Find where the given text appears and provide that cell's center as [x, y] coordinate. 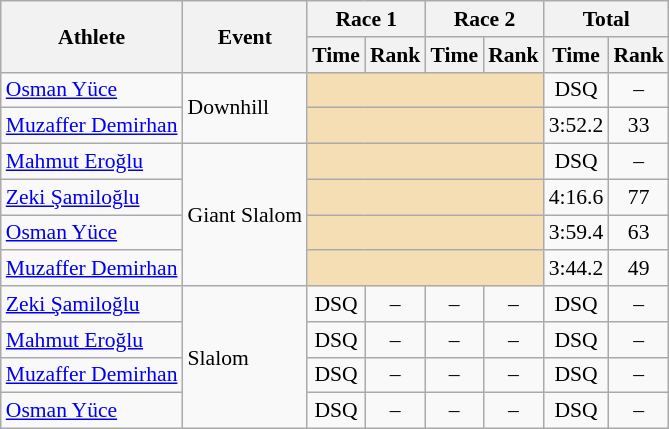
Giant Slalom [246, 215]
Race 1 [366, 19]
Athlete [92, 36]
3:52.2 [576, 126]
33 [638, 126]
63 [638, 233]
Downhill [246, 108]
Slalom [246, 357]
Event [246, 36]
Race 2 [484, 19]
49 [638, 269]
Total [606, 19]
4:16.6 [576, 197]
3:59.4 [576, 233]
77 [638, 197]
3:44.2 [576, 269]
